Output the [x, y] coordinate of the center of the cell containing the given text.  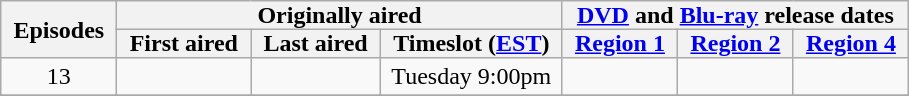
Episodes [59, 30]
Originally aired [340, 15]
Last aired [316, 43]
Region 4 [851, 43]
Timeslot (EST) [471, 43]
Region 1 [620, 43]
First aired [184, 43]
DVD and Blu-ray release dates [735, 15]
13 [59, 77]
Tuesday 9:00pm [471, 77]
Region 2 [736, 43]
